Search for the cell housing the specified text and yield its (X, Y) center coordinate. 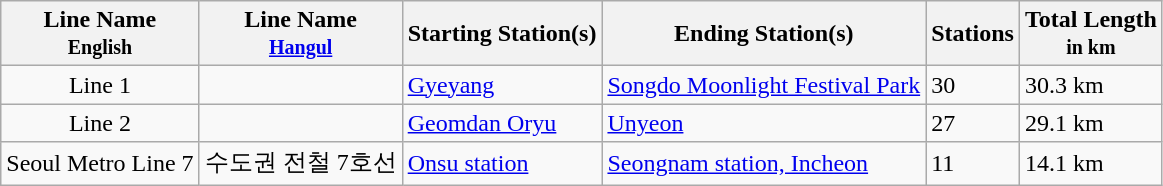
30 (973, 85)
Gyeyang (502, 85)
11 (973, 164)
30.3 km (1090, 85)
Line 1 (100, 85)
14.1 km (1090, 164)
Onsu station (502, 164)
Line 2 (100, 123)
Seongnam station, Incheon (764, 164)
Seoul Metro Line 7 (100, 164)
Geomdan Oryu (502, 123)
Stations (973, 34)
Songdo Moonlight Festival Park (764, 85)
Ending Station(s) (764, 34)
Total Lengthin km (1090, 34)
Line NameEnglish (100, 34)
27 (973, 123)
수도권 전철 7호선 (300, 164)
Line NameHangul (300, 34)
Starting Station(s) (502, 34)
Unyeon (764, 123)
29.1 km (1090, 123)
